Provide the [x, y] coordinate of the cell's center where the given text is located.  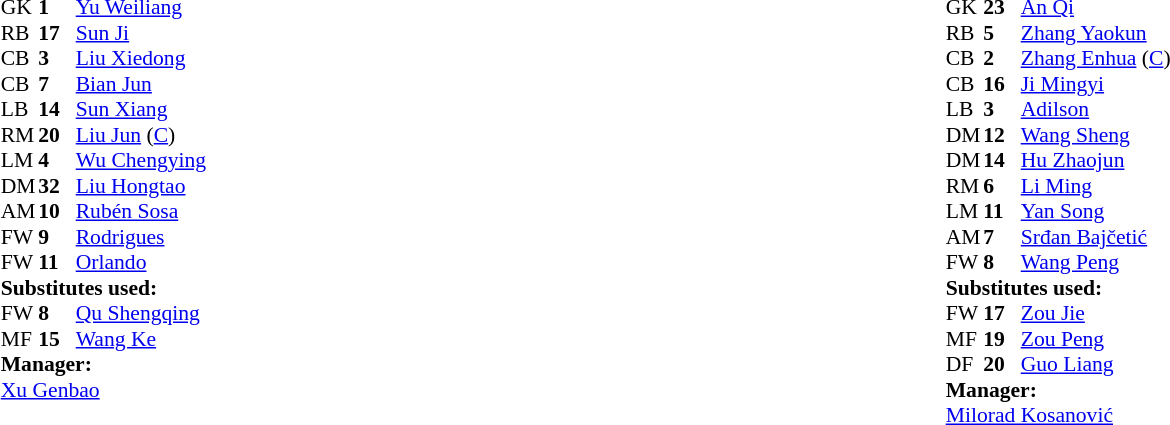
Liu Hongtao [141, 186]
Wang Ke [141, 339]
Wu Chengying [141, 161]
16 [1002, 84]
19 [1002, 339]
9 [57, 237]
Sun Ji [141, 33]
DF [965, 365]
Liu Xiedong [141, 59]
Bian Jun [141, 84]
Orlando [141, 263]
Rubén Sosa [141, 211]
Substitutes used: [104, 288]
2 [1002, 59]
Liu Jun (C) [141, 135]
12 [1002, 135]
Manager: [104, 365]
Rodrigues [141, 237]
10 [57, 211]
Qu Shengqing [141, 313]
4 [57, 161]
32 [57, 186]
15 [57, 339]
Sun Xiang [141, 109]
Xu Genbao [104, 390]
5 [1002, 33]
6 [1002, 186]
